Locate the cell with the specified text and output its (x, y) center coordinate. 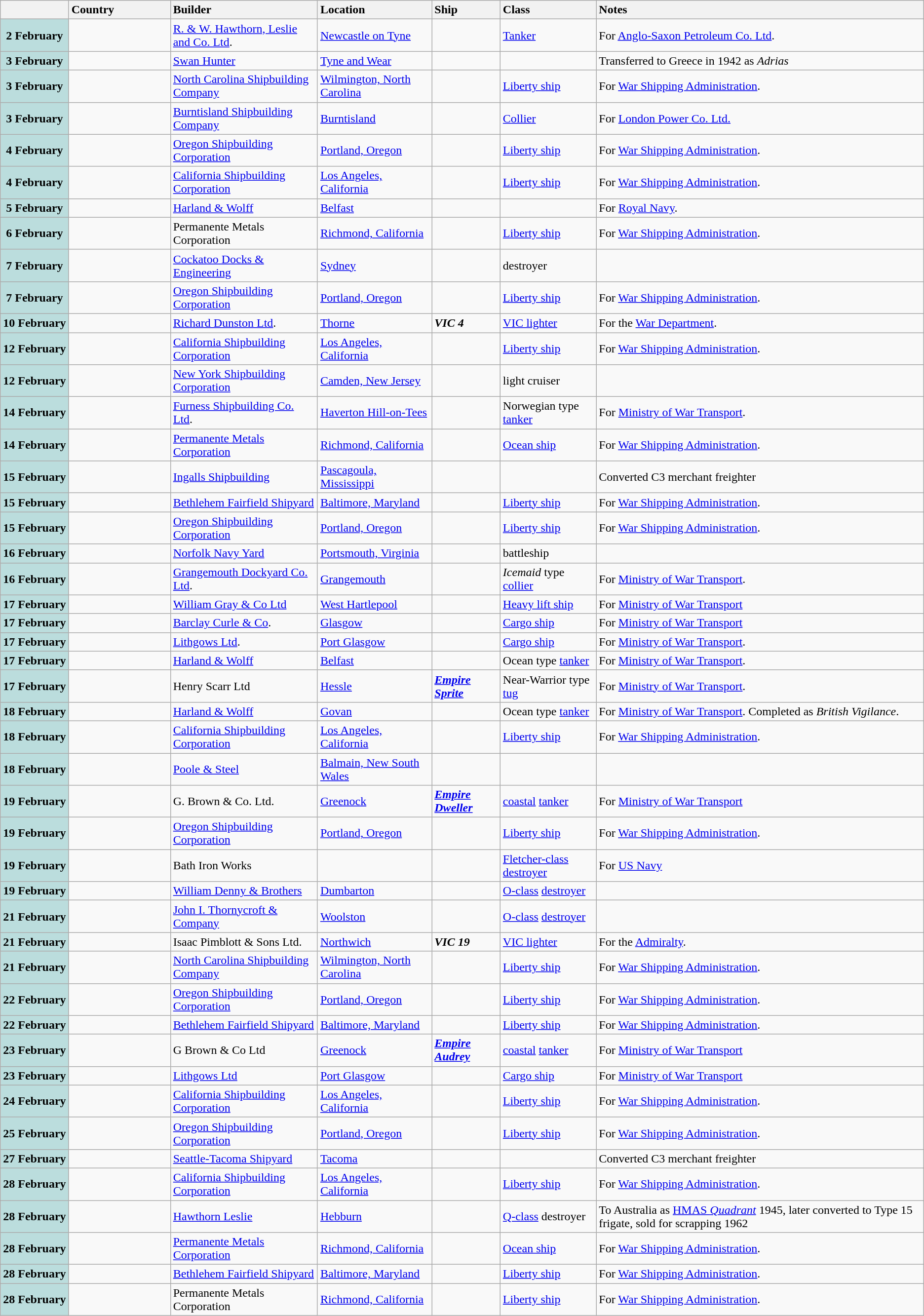
Barclay Curle & Co. (244, 623)
Hawthorn Leslie (244, 1216)
Near-Warrior type tug (548, 686)
Burntisland (374, 118)
Dumbarton (374, 891)
John I. Thornycroft & Company (244, 916)
Notes (760, 10)
Icemaid type collier (548, 579)
Northwich (374, 942)
G Brown & Co Ltd (244, 1050)
New York Shipbuilding Corporation (244, 381)
light cruiser (548, 381)
Q-class destroyer (548, 1216)
Sydney (374, 266)
Country (119, 10)
VIC 4 (466, 323)
5 February (35, 208)
Furness Shipbuilding Co. Ltd. (244, 413)
Poole & Steel (244, 769)
Burntisland Shipbuilding Company (244, 118)
25 February (35, 1133)
Grangemouth Dockyard Co. Ltd. (244, 579)
2 February (35, 36)
Builder (244, 10)
For the Admiralty. (760, 942)
Cockatoo Docks & Engineering (244, 266)
West Hartlepool (374, 604)
Class (548, 10)
For Ministry of War Transport. Completed as British Vigilance. (760, 711)
Tanker (548, 36)
To Australia as HMAS Quadrant 1945, later converted to Type 15 frigate, sold for scrapping 1962 (760, 1216)
Seattle-Tacoma Shipyard (244, 1159)
William Gray & Co Ltd (244, 604)
Tacoma (374, 1159)
27 February (35, 1159)
Richard Dunston Ltd. (244, 323)
Hebburn (374, 1216)
Norfolk Navy Yard (244, 553)
For London Power Co. Ltd. (760, 118)
For the War Department. (760, 323)
Glasgow (374, 623)
Portsmouth, Virginia (374, 553)
battleship (548, 553)
G. Brown & Co. Ltd. (244, 802)
Isaac Pimblott & Sons Ltd. (244, 942)
Camden, New Jersey (374, 381)
Haverton Hill-on-Tees (374, 413)
Henry Scarr Ltd (244, 686)
Ship (466, 10)
For Royal Navy. (760, 208)
For Anglo-Saxon Petroleum Co. Ltd. (760, 36)
Heavy lift ship (548, 604)
Lithgows Ltd. (244, 642)
Lithgows Ltd (244, 1076)
VIC 19 (466, 942)
R. & W. Hawthorn, Leslie and Co. Ltd. (244, 36)
10 February (35, 323)
Newcastle on Tyne (374, 36)
Collier (548, 118)
Govan (374, 711)
Grangemouth (374, 579)
Empire Audrey (466, 1050)
destroyer (548, 266)
6 February (35, 233)
Empire Sprite (466, 686)
Balmain, New South Wales (374, 769)
Thorne (374, 323)
24 February (35, 1101)
Hessle (374, 686)
William Denny & Brothers (244, 891)
Location (374, 10)
Swan Hunter (244, 61)
Tyne and Wear (374, 61)
Empire Dweller (466, 802)
Bath Iron Works (244, 866)
Norwegian type tanker (548, 413)
For US Navy (760, 866)
Woolston (374, 916)
Fletcher-class destroyer (548, 866)
Pascagoula, Mississippi (374, 477)
Transferred to Greece in 1942 as Adrias (760, 61)
Ingalls Shipbuilding (244, 477)
